Extract the (x, y) coordinate from the center of the cell holding the provided text.  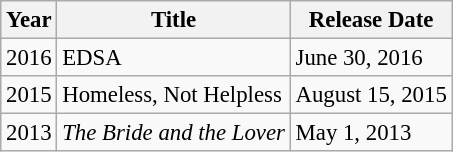
May 1, 2013 (371, 133)
2016 (29, 58)
Title (174, 20)
Release Date (371, 20)
June 30, 2016 (371, 58)
EDSA (174, 58)
Homeless, Not Helpless (174, 95)
The Bride and the Lover (174, 133)
August 15, 2015 (371, 95)
Year (29, 20)
2013 (29, 133)
2015 (29, 95)
